Output the [X, Y] coordinate of the center of the cell containing the given text.  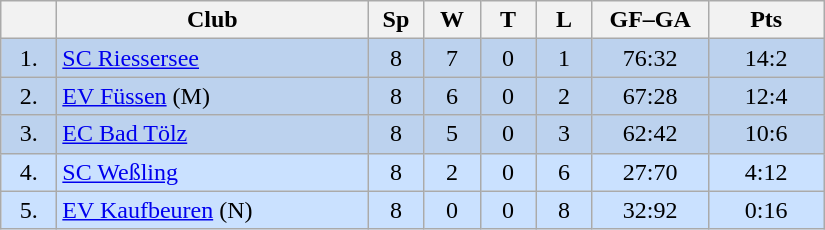
5 [452, 134]
EV Füssen (M) [212, 96]
27:70 [650, 172]
SC Weßling [212, 172]
W [452, 20]
2. [29, 96]
62:42 [650, 134]
SC Riessersee [212, 58]
GF–GA [650, 20]
12:4 [766, 96]
10:6 [766, 134]
EC Bad Tölz [212, 134]
Sp [396, 20]
76:32 [650, 58]
Pts [766, 20]
EV Kaufbeuren (N) [212, 210]
1. [29, 58]
T [508, 20]
3 [564, 134]
Club [212, 20]
7 [452, 58]
L [564, 20]
1 [564, 58]
0:16 [766, 210]
14:2 [766, 58]
4:12 [766, 172]
5. [29, 210]
32:92 [650, 210]
67:28 [650, 96]
3. [29, 134]
4. [29, 172]
